Capture the cell that displays the provided text and extract its (x, y) central coordinate. 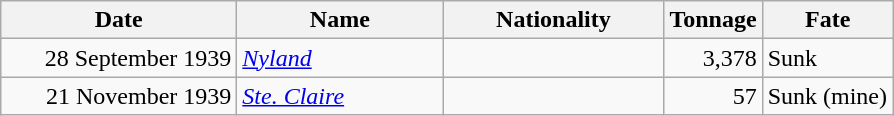
Tonnage (713, 20)
Sunk (mine) (828, 96)
Sunk (828, 58)
57 (713, 96)
28 September 1939 (119, 58)
Ste. Claire (340, 96)
Date (119, 20)
Nationality (554, 20)
Nyland (340, 58)
Fate (828, 20)
3,378 (713, 58)
21 November 1939 (119, 96)
Name (340, 20)
